Locate the cell with the specified text and output its [X, Y] center coordinate. 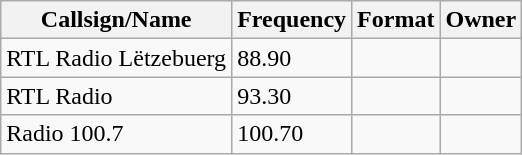
88.90 [292, 58]
100.70 [292, 134]
Frequency [292, 20]
RTL Radio [116, 96]
Callsign/Name [116, 20]
RTL Radio Lëtzebuerg [116, 58]
Radio 100.7 [116, 134]
Owner [481, 20]
Format [396, 20]
93.30 [292, 96]
